Output the [x, y] coordinate of the center of the cell containing the given text.  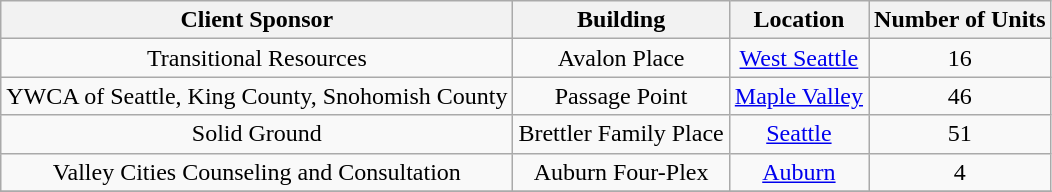
Brettler Family Place [621, 134]
Building [621, 20]
51 [960, 134]
Seattle [798, 134]
Avalon Place [621, 58]
Location [798, 20]
Transitional Resources [257, 58]
16 [960, 58]
Auburn [798, 172]
Valley Cities Counseling and Consultation [257, 172]
Auburn Four-Plex [621, 172]
West Seattle [798, 58]
YWCA of Seattle, King County, Snohomish County [257, 96]
Solid Ground [257, 134]
46 [960, 96]
Passage Point [621, 96]
4 [960, 172]
Number of Units [960, 20]
Maple Valley [798, 96]
Client Sponsor [257, 20]
